Pinpoint the cell where the given text exists, returning its (x, y) midpoint coordinate. 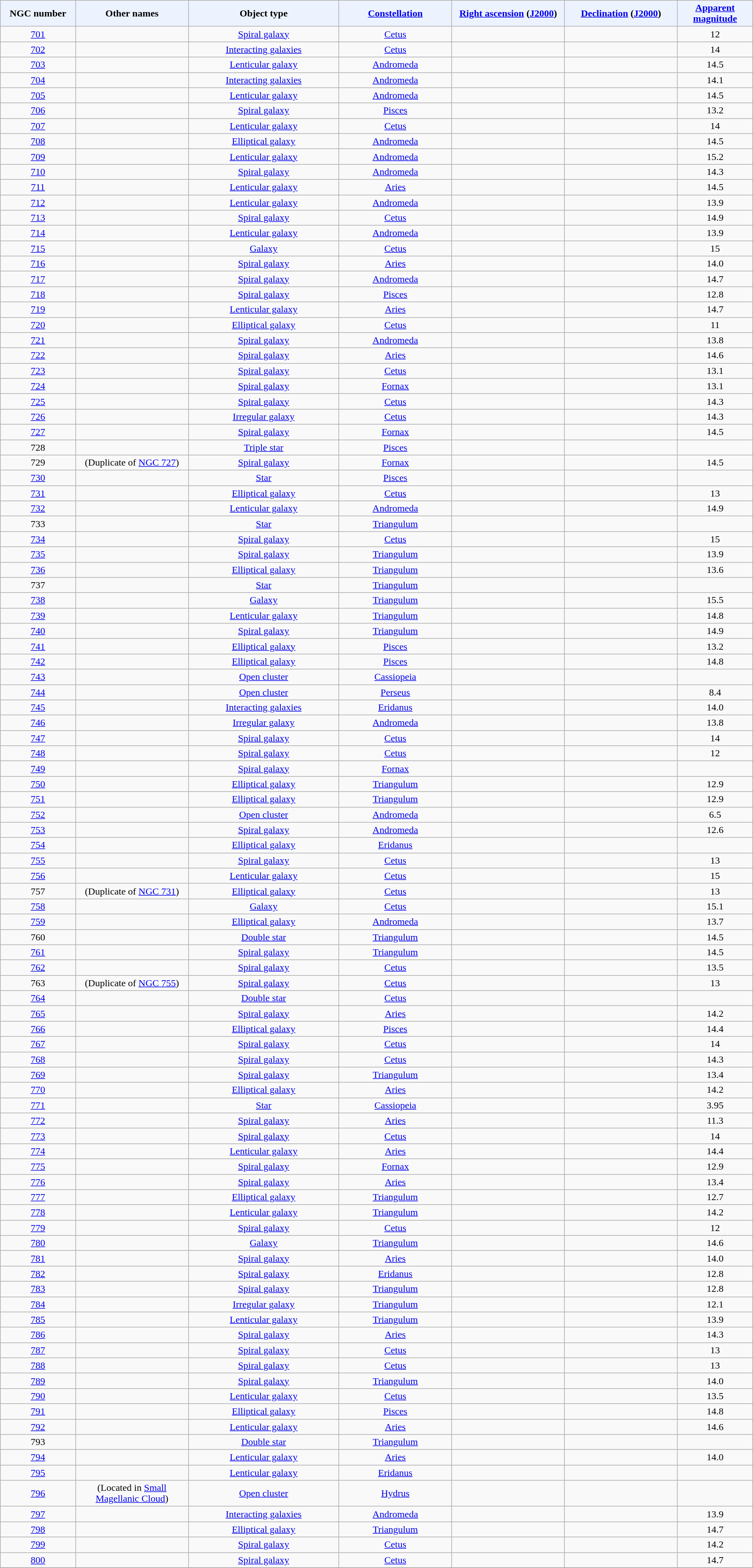
Right ascension (J2000) (508, 14)
735 (38, 554)
705 (38, 95)
767 (38, 1044)
709 (38, 156)
6.5 (715, 815)
752 (38, 815)
734 (38, 539)
770 (38, 1090)
765 (38, 1014)
Constellation (395, 14)
11 (715, 325)
726 (38, 417)
746 (38, 723)
741 (38, 646)
736 (38, 570)
744 (38, 692)
792 (38, 1427)
738 (38, 600)
776 (38, 1182)
708 (38, 141)
14.1 (715, 80)
15.1 (715, 906)
745 (38, 708)
713 (38, 218)
751 (38, 799)
721 (38, 340)
12.1 (715, 1304)
715 (38, 248)
710 (38, 172)
718 (38, 294)
712 (38, 202)
13.6 (715, 570)
Apparent magnitude (715, 14)
720 (38, 325)
790 (38, 1396)
780 (38, 1243)
753 (38, 830)
766 (38, 1029)
782 (38, 1274)
707 (38, 126)
742 (38, 661)
724 (38, 386)
779 (38, 1228)
722 (38, 355)
13.7 (715, 922)
748 (38, 753)
8.4 (715, 692)
789 (38, 1381)
NGC number (38, 14)
717 (38, 279)
777 (38, 1197)
787 (38, 1350)
732 (38, 509)
701 (38, 34)
778 (38, 1213)
788 (38, 1365)
Declination (J2000) (621, 14)
733 (38, 524)
711 (38, 187)
739 (38, 616)
781 (38, 1258)
772 (38, 1121)
799 (38, 1545)
749 (38, 769)
(Duplicate of NGC 731) (132, 891)
729 (38, 463)
755 (38, 860)
769 (38, 1075)
785 (38, 1320)
11.3 (715, 1121)
793 (38, 1442)
15.2 (715, 156)
702 (38, 49)
Hydrus (395, 1493)
795 (38, 1473)
743 (38, 677)
773 (38, 1136)
15.5 (715, 600)
Perseus (395, 692)
730 (38, 478)
791 (38, 1411)
12.6 (715, 830)
747 (38, 738)
759 (38, 922)
727 (38, 432)
762 (38, 968)
796 (38, 1493)
(Duplicate of NGC 755) (132, 983)
714 (38, 233)
784 (38, 1304)
756 (38, 876)
(Located in Small Magellanic Cloud) (132, 1493)
737 (38, 585)
764 (38, 998)
716 (38, 264)
706 (38, 111)
783 (38, 1289)
754 (38, 845)
768 (38, 1059)
750 (38, 784)
794 (38, 1457)
740 (38, 631)
723 (38, 371)
Triple star (263, 447)
798 (38, 1529)
797 (38, 1514)
725 (38, 401)
757 (38, 891)
761 (38, 952)
Object type (263, 14)
3.95 (715, 1105)
719 (38, 310)
758 (38, 906)
760 (38, 937)
786 (38, 1335)
(Duplicate of NGC 727) (132, 463)
775 (38, 1166)
703 (38, 65)
Other names (132, 14)
763 (38, 983)
800 (38, 1560)
728 (38, 447)
731 (38, 493)
771 (38, 1105)
704 (38, 80)
774 (38, 1151)
12.7 (715, 1197)
